Identify which cell holds the provided text, then report its (x, y) central coordinate. 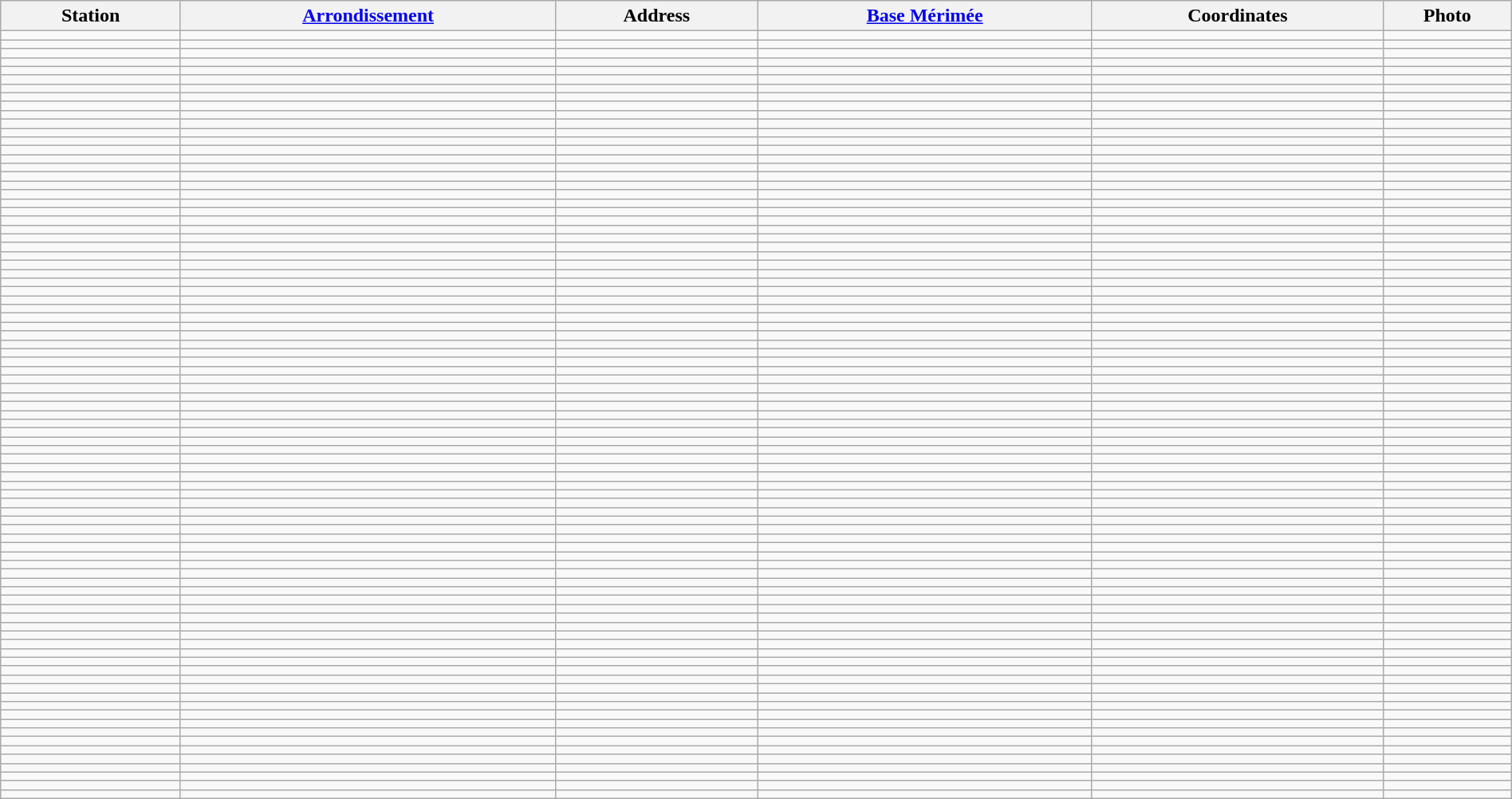
Coordinates (1238, 16)
Photo (1447, 16)
Station (91, 16)
Address (657, 16)
Base Mérimée (925, 16)
Arrondissement (368, 16)
